Locate the cell with the specified text and output its [X, Y] center coordinate. 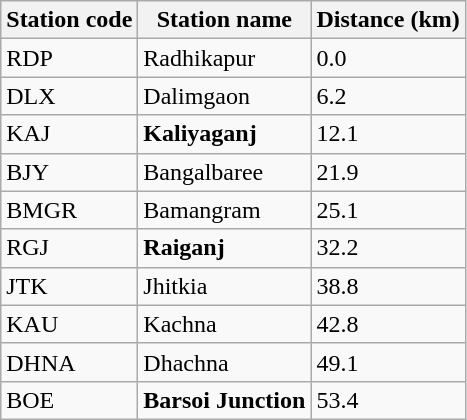
42.8 [388, 324]
Jhitkia [224, 286]
38.8 [388, 286]
Barsoi Junction [224, 400]
53.4 [388, 400]
21.9 [388, 172]
Station name [224, 20]
0.0 [388, 58]
Station code [70, 20]
12.1 [388, 134]
Dhachna [224, 362]
DHNA [70, 362]
BOE [70, 400]
Distance (km) [388, 20]
JTK [70, 286]
KAU [70, 324]
Dalimgaon [224, 96]
Kaliyaganj [224, 134]
Raiganj [224, 248]
BMGR [70, 210]
25.1 [388, 210]
Bangalbaree [224, 172]
BJY [70, 172]
KAJ [70, 134]
Bamangram [224, 210]
6.2 [388, 96]
RGJ [70, 248]
32.2 [388, 248]
RDP [70, 58]
DLX [70, 96]
Kachna [224, 324]
49.1 [388, 362]
Radhikapur [224, 58]
